Search for the cell housing the specified text and yield its (x, y) center coordinate. 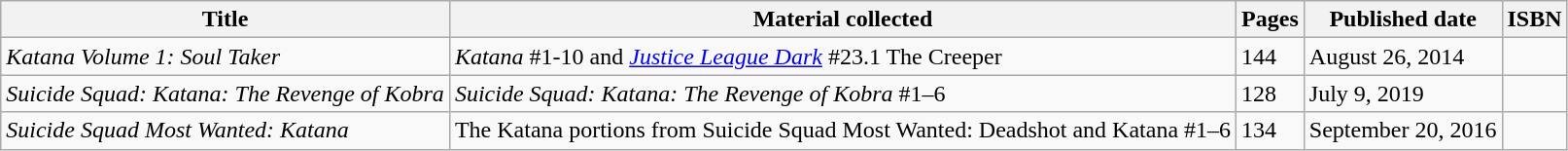
September 20, 2016 (1403, 131)
Suicide Squad: Katana: The Revenge of Kobra (226, 94)
Suicide Squad: Katana: The Revenge of Kobra #1–6 (842, 94)
Katana Volume 1: Soul Taker (226, 57)
Pages (1271, 19)
Title (226, 19)
August 26, 2014 (1403, 57)
128 (1271, 94)
Published date (1403, 19)
The Katana portions from Suicide Squad Most Wanted: Deadshot and Katana #1–6 (842, 131)
144 (1271, 57)
ISBN (1534, 19)
Katana #1-10 and Justice League Dark #23.1 The Creeper (842, 57)
Material collected (842, 19)
July 9, 2019 (1403, 94)
Suicide Squad Most Wanted: Katana (226, 131)
134 (1271, 131)
